Pinpoint the cell where the given text exists, returning its (X, Y) midpoint coordinate. 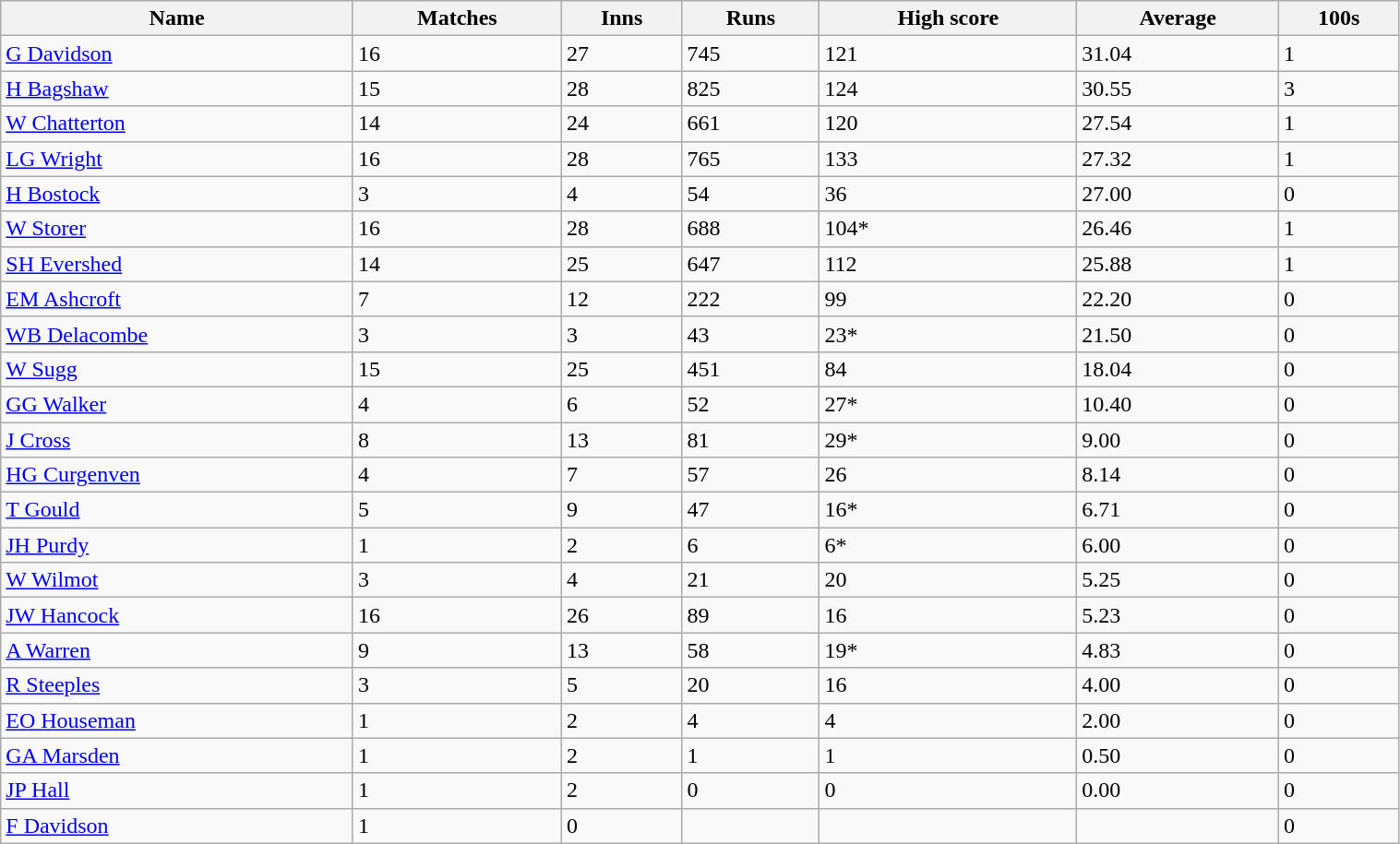
4.00 (1178, 685)
81 (751, 440)
19* (949, 650)
HG Curgenven (177, 475)
661 (751, 124)
647 (751, 264)
21.50 (1178, 334)
27.32 (1178, 159)
57 (751, 475)
23* (949, 334)
W Wilmot (177, 580)
T Gould (177, 510)
H Bagshaw (177, 89)
24 (622, 124)
89 (751, 615)
EO Houseman (177, 720)
745 (751, 53)
25.88 (1178, 264)
GA Marsden (177, 755)
120 (949, 124)
SH Evershed (177, 264)
R Steeples (177, 685)
31.04 (1178, 53)
W Chatterton (177, 124)
W Storer (177, 229)
Matches (457, 18)
104* (949, 229)
688 (751, 229)
124 (949, 89)
High score (949, 18)
8 (457, 440)
36 (949, 194)
99 (949, 299)
16* (949, 510)
GG Walker (177, 404)
27 (622, 53)
Inns (622, 18)
54 (751, 194)
JH Purdy (177, 545)
Runs (751, 18)
6* (949, 545)
222 (751, 299)
JW Hancock (177, 615)
765 (751, 159)
10.40 (1178, 404)
9.00 (1178, 440)
84 (949, 369)
W Sugg (177, 369)
27* (949, 404)
21 (751, 580)
6.00 (1178, 545)
2.00 (1178, 720)
Average (1178, 18)
H Bostock (177, 194)
LG Wright (177, 159)
26.46 (1178, 229)
121 (949, 53)
22.20 (1178, 299)
JP Hall (177, 791)
18.04 (1178, 369)
J Cross (177, 440)
5.25 (1178, 580)
43 (751, 334)
30.55 (1178, 89)
133 (949, 159)
112 (949, 264)
27.00 (1178, 194)
F Davidson (177, 826)
47 (751, 510)
5.23 (1178, 615)
Name (177, 18)
6.71 (1178, 510)
0.50 (1178, 755)
8.14 (1178, 475)
0.00 (1178, 791)
12 (622, 299)
451 (751, 369)
100s (1340, 18)
27.54 (1178, 124)
EM Ashcroft (177, 299)
29* (949, 440)
58 (751, 650)
825 (751, 89)
4.83 (1178, 650)
WB Delacombe (177, 334)
52 (751, 404)
A Warren (177, 650)
G Davidson (177, 53)
